Return (X, Y) of the center of cell containing provided text 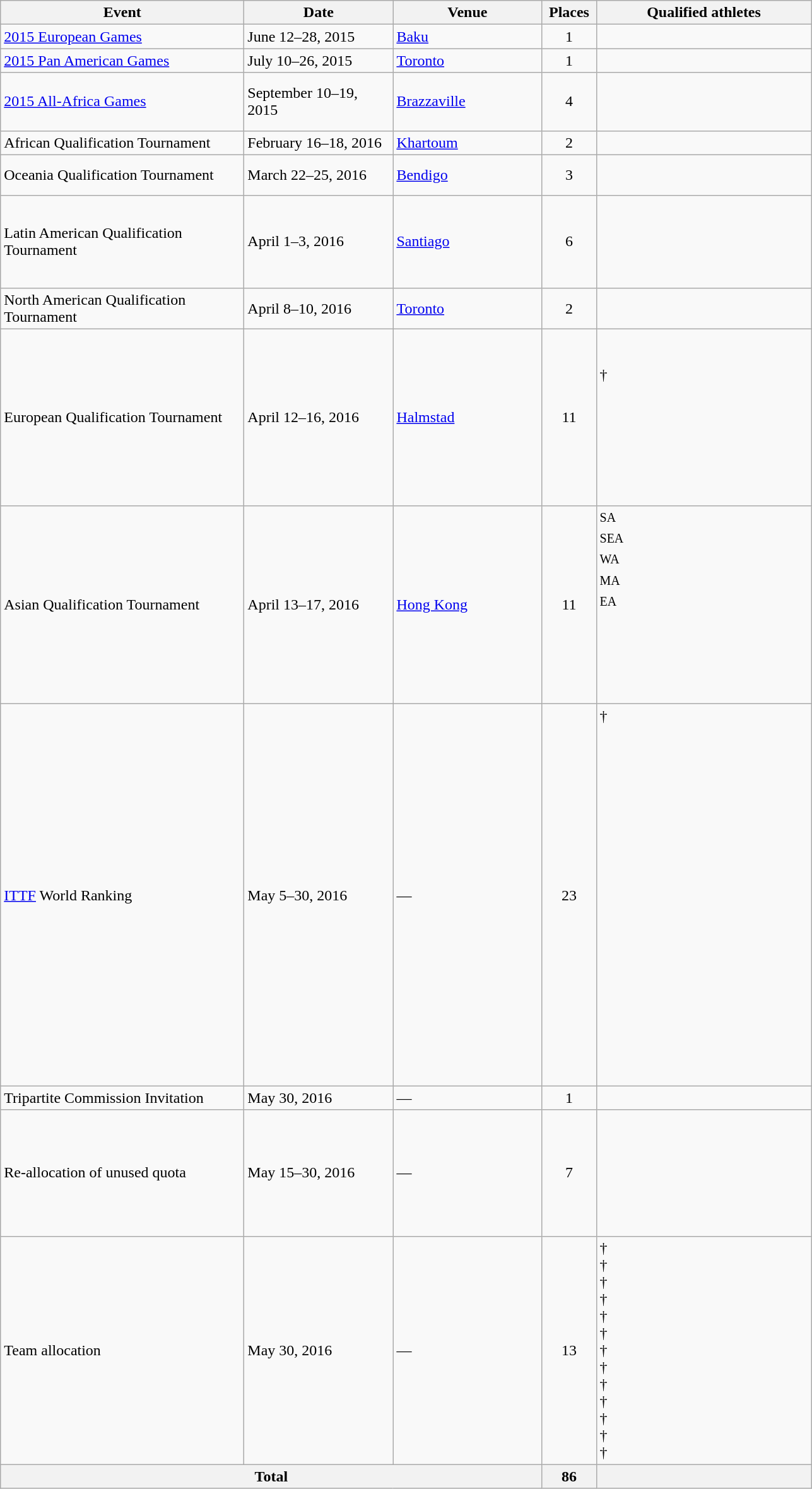
2015 All-Africa Games (122, 102)
13 (569, 1350)
Khartoum (468, 143)
September 10–19, 2015 (319, 102)
European Qualification Tournament (122, 418)
Bendigo (468, 175)
April 12–16, 2016 (319, 418)
3 (569, 175)
African Qualification Tournament (122, 143)
23 (569, 895)
March 22–25, 2016 (319, 175)
Tripartite Commission Invitation (122, 1098)
April 13–17, 2016 (319, 605)
Re-allocation of unused quota (122, 1173)
Santiago (468, 242)
Venue (468, 13)
North American Qualification Tournament (122, 308)
††††††††††††† (704, 1350)
Total (271, 1476)
ITTF World Ranking (122, 895)
SASEAWAMAEA (704, 605)
Asian Qualification Tournament (122, 605)
Baku (468, 37)
2015 European Games (122, 37)
Date (319, 13)
May 5–30, 2016 (319, 895)
May 15–30, 2016 (319, 1173)
Event (122, 13)
Halmstad (468, 418)
Latin American Qualification Tournament (122, 242)
6 (569, 242)
4 (569, 102)
Places (569, 13)
Brazzaville (468, 102)
2015 Pan American Games (122, 61)
July 10–26, 2015 (319, 61)
February 16–18, 2016 (319, 143)
Qualified athletes (704, 13)
June 12–28, 2015 (319, 37)
Oceania Qualification Tournament (122, 175)
86 (569, 1476)
April 1–3, 2016 (319, 242)
Team allocation (122, 1350)
April 8–10, 2016 (319, 308)
7 (569, 1173)
Hong Kong (468, 605)
